Pinpoint the cell where the given text exists, returning its (x, y) midpoint coordinate. 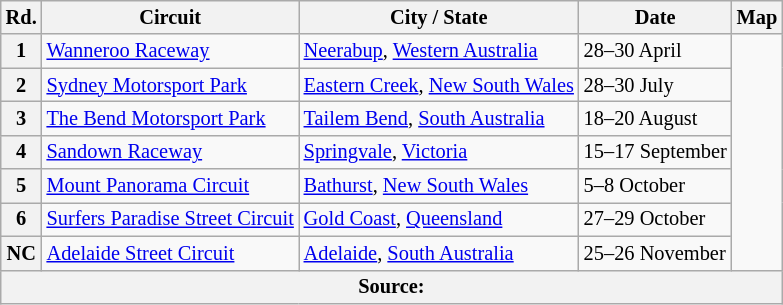
Sydney Motorsport Park (170, 85)
Wanneroo Raceway (170, 51)
18–20 August (656, 118)
27–29 October (656, 219)
NC (22, 253)
1 (22, 51)
The Bend Motorsport Park (170, 118)
6 (22, 219)
Adelaide Street Circuit (170, 253)
Eastern Creek, New South Wales (439, 85)
4 (22, 152)
Circuit (170, 17)
5 (22, 186)
Tailem Bend, South Australia (439, 118)
Bathurst, New South Wales (439, 186)
5–8 October (656, 186)
Adelaide, South Australia (439, 253)
Neerabup, Western Australia (439, 51)
28–30 July (656, 85)
Rd. (22, 17)
Surfers Paradise Street Circuit (170, 219)
15–17 September (656, 152)
City / State (439, 17)
3 (22, 118)
25–26 November (656, 253)
Springvale, Victoria (439, 152)
28–30 April (656, 51)
Map (757, 17)
Sandown Raceway (170, 152)
Mount Panorama Circuit (170, 186)
Date (656, 17)
2 (22, 85)
Source: (392, 287)
Gold Coast, Queensland (439, 219)
